Provide the [X, Y] coordinate of the cell's center where the given text is located.  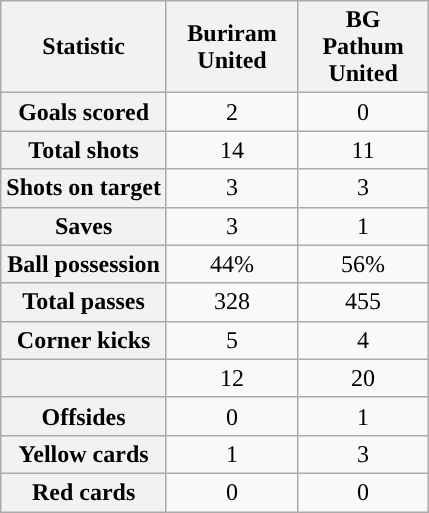
56% [364, 264]
Buriram United [232, 47]
Goals scored [84, 112]
Total passes [84, 302]
Corner kicks [84, 340]
12 [232, 378]
328 [232, 302]
Shots on target [84, 188]
2 [232, 112]
14 [232, 150]
Total shots [84, 150]
5 [232, 340]
455 [364, 302]
Saves [84, 226]
44% [232, 264]
Yellow cards [84, 454]
20 [364, 378]
Statistic [84, 47]
Offsides [84, 416]
Red cards [84, 492]
BG Pathum United [364, 47]
4 [364, 340]
Ball possession [84, 264]
11 [364, 150]
